Find where the given text appears and provide that cell's center as (x, y) coordinate. 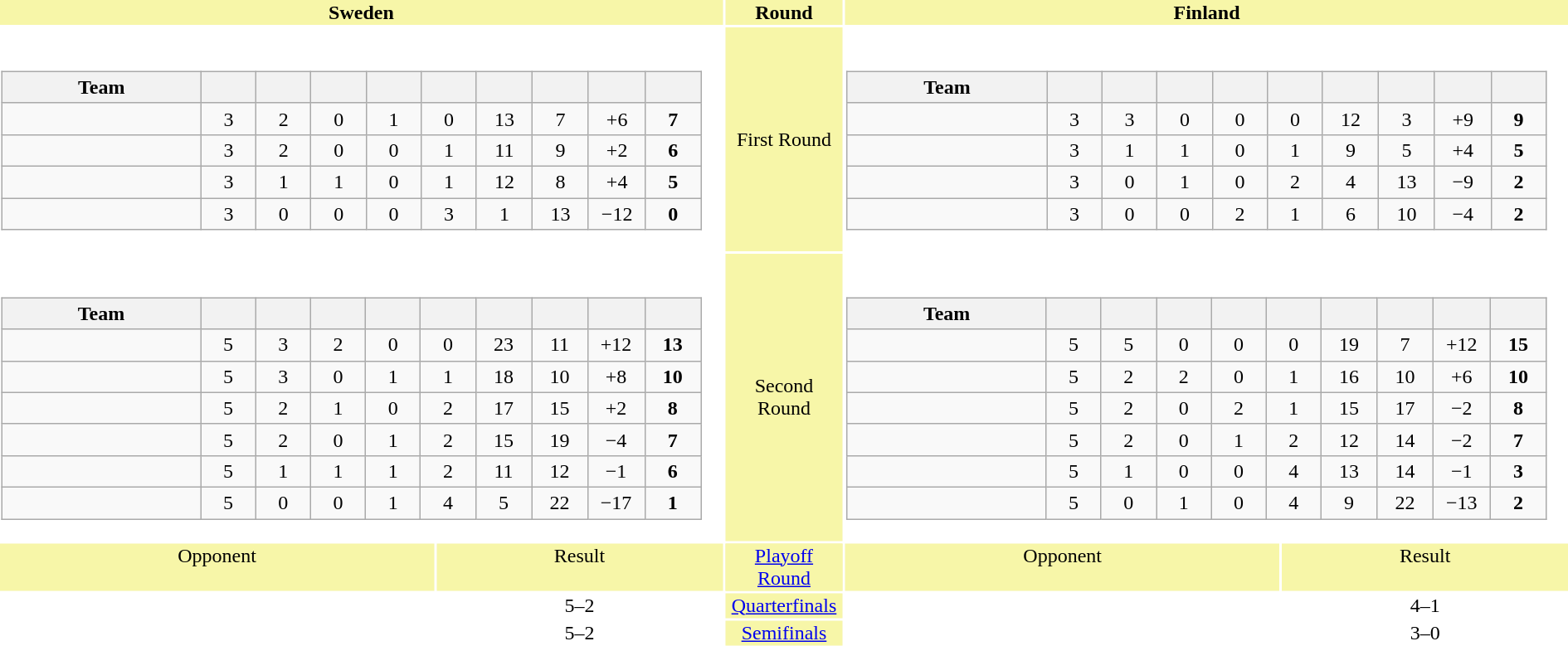
First Round (784, 139)
Playoff Round (784, 567)
16 (1349, 376)
18 (503, 376)
Second Round (784, 397)
3–0 (1425, 633)
−12 (617, 213)
Team 5 3 2 0 0 23 11 +12 13 5 3 0 1 1 18 10 +8 10 5 2 1 0 2 17 15 +2 8 5 2 0 1 2 15 19 −4 7 5 1 1 1 2 11 12 −1 6 5 0 0 1 4 5 22 −17 1 (362, 397)
Team 3 2 0 1 0 13 7 +6 7 3 2 0 0 1 11 9 +2 6 3 1 1 0 1 12 8 +4 5 3 0 0 0 3 1 13 −12 0 (362, 139)
Team 3 3 0 0 0 12 3 +9 9 3 1 1 0 1 9 5 +4 5 3 0 1 0 2 4 13 −9 2 3 0 0 2 1 6 10 −4 2 (1206, 139)
−17 (616, 503)
Round (784, 12)
Team 5 5 0 0 0 19 7 +12 15 5 2 2 0 1 16 10 +6 10 5 2 0 2 1 15 17 −2 8 5 2 0 1 2 12 14 −2 7 5 1 0 0 4 13 14 −1 3 5 0 1 0 4 9 22 −13 2 (1206, 397)
Semifinals (784, 633)
4–1 (1425, 605)
Sweden (362, 12)
23 (503, 345)
+8 (616, 376)
+9 (1463, 119)
−9 (1463, 182)
Finland (1206, 12)
Quarterfinals (784, 605)
−13 (1462, 503)
